From the cell containing the given text, extract its center point as [X, Y] coordinate. 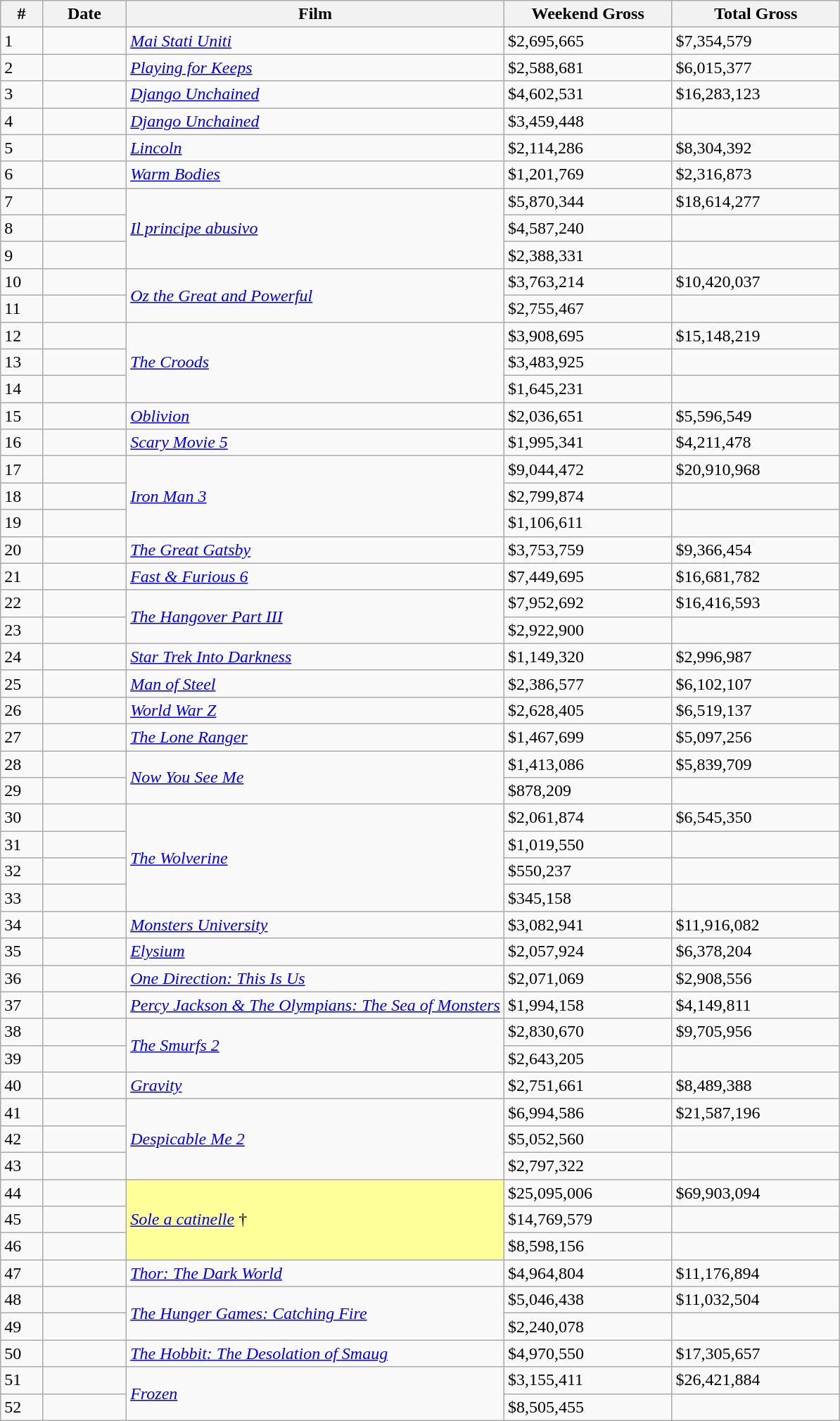
The Great Gatsby [315, 550]
The Smurfs 2 [315, 1045]
39 [22, 1059]
$6,102,107 [756, 683]
Il principe abusivo [315, 228]
Warm Bodies [315, 175]
Elysium [315, 952]
$2,799,874 [588, 496]
25 [22, 683]
27 [22, 737]
$3,763,214 [588, 282]
$8,304,392 [756, 148]
36 [22, 978]
$2,797,322 [588, 1166]
$21,587,196 [756, 1112]
$7,449,695 [588, 576]
8 [22, 228]
$4,602,531 [588, 94]
$9,705,956 [756, 1032]
Film [315, 14]
$2,996,987 [756, 657]
13 [22, 362]
41 [22, 1112]
47 [22, 1273]
Frozen [315, 1394]
$8,505,455 [588, 1407]
21 [22, 576]
$6,015,377 [756, 68]
$3,155,411 [588, 1380]
Playing for Keeps [315, 68]
9 [22, 255]
$9,044,472 [588, 469]
$11,176,894 [756, 1273]
Monsters University [315, 925]
Iron Man 3 [315, 496]
44 [22, 1193]
$2,643,205 [588, 1059]
2 [22, 68]
29 [22, 791]
19 [22, 523]
35 [22, 952]
10 [22, 282]
The Hunger Games: Catching Fire [315, 1313]
$2,316,873 [756, 175]
$25,095,006 [588, 1193]
One Direction: This Is Us [315, 978]
$4,211,478 [756, 443]
Total Gross [756, 14]
$1,149,320 [588, 657]
$1,994,158 [588, 1005]
$1,201,769 [588, 175]
$6,994,586 [588, 1112]
$7,952,692 [588, 603]
$5,046,438 [588, 1300]
24 [22, 657]
$4,970,550 [588, 1353]
$550,237 [588, 871]
$11,916,082 [756, 925]
World War Z [315, 710]
$2,240,078 [588, 1327]
The Hobbit: The Desolation of Smaug [315, 1353]
30 [22, 818]
$2,908,556 [756, 978]
15 [22, 416]
Date [84, 14]
46 [22, 1246]
$1,019,550 [588, 845]
45 [22, 1220]
$9,366,454 [756, 550]
$1,106,611 [588, 523]
$14,769,579 [588, 1220]
$16,283,123 [756, 94]
$4,964,804 [588, 1273]
33 [22, 898]
5 [22, 148]
38 [22, 1032]
Now You See Me [315, 777]
Fast & Furious 6 [315, 576]
23 [22, 630]
$16,681,782 [756, 576]
$20,910,968 [756, 469]
6 [22, 175]
22 [22, 603]
Gravity [315, 1085]
$3,908,695 [588, 336]
$69,903,094 [756, 1193]
43 [22, 1166]
$2,071,069 [588, 978]
3 [22, 94]
32 [22, 871]
20 [22, 550]
$5,052,560 [588, 1139]
4 [22, 121]
$3,459,448 [588, 121]
$2,755,467 [588, 308]
$4,149,811 [756, 1005]
$11,032,504 [756, 1300]
16 [22, 443]
$16,416,593 [756, 603]
$6,378,204 [756, 952]
31 [22, 845]
$2,588,681 [588, 68]
Sole a catinelle † [315, 1220]
$5,097,256 [756, 737]
52 [22, 1407]
17 [22, 469]
$2,386,577 [588, 683]
$3,483,925 [588, 362]
$26,421,884 [756, 1380]
$2,061,874 [588, 818]
$1,995,341 [588, 443]
42 [22, 1139]
Despicable Me 2 [315, 1139]
$1,467,699 [588, 737]
$15,148,219 [756, 336]
Lincoln [315, 148]
$10,420,037 [756, 282]
28 [22, 764]
1 [22, 41]
Oz the Great and Powerful [315, 295]
$345,158 [588, 898]
$878,209 [588, 791]
$7,354,579 [756, 41]
$2,922,900 [588, 630]
18 [22, 496]
Man of Steel [315, 683]
The Lone Ranger [315, 737]
Percy Jackson & The Olympians: The Sea of Monsters [315, 1005]
$1,645,231 [588, 389]
Thor: The Dark World [315, 1273]
Weekend Gross [588, 14]
50 [22, 1353]
Oblivion [315, 416]
$1,413,086 [588, 764]
26 [22, 710]
The Hangover Part III [315, 617]
$2,036,651 [588, 416]
$17,305,657 [756, 1353]
$8,489,388 [756, 1085]
$5,596,549 [756, 416]
The Wolverine [315, 858]
14 [22, 389]
# [22, 14]
49 [22, 1327]
$2,628,405 [588, 710]
40 [22, 1085]
Mai Stati Uniti [315, 41]
$2,830,670 [588, 1032]
The Croods [315, 362]
$4,587,240 [588, 228]
$6,519,137 [756, 710]
$5,839,709 [756, 764]
48 [22, 1300]
$2,057,924 [588, 952]
34 [22, 925]
12 [22, 336]
$2,388,331 [588, 255]
$2,751,661 [588, 1085]
7 [22, 201]
$2,114,286 [588, 148]
Scary Movie 5 [315, 443]
$18,614,277 [756, 201]
$3,082,941 [588, 925]
Star Trek Into Darkness [315, 657]
$5,870,344 [588, 201]
$6,545,350 [756, 818]
37 [22, 1005]
$3,753,759 [588, 550]
51 [22, 1380]
$2,695,665 [588, 41]
11 [22, 308]
$8,598,156 [588, 1246]
